From the cell containing the given text, extract its center point as (x, y) coordinate. 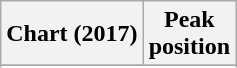
Peak position (189, 34)
Chart (2017) (72, 34)
